Return the [X, Y] coordinate for the center point of the cell that contains the specified text.  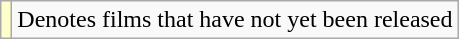
Denotes films that have not yet been released [235, 20]
